Output the [X, Y] coordinate of the center of the cell containing the given text.  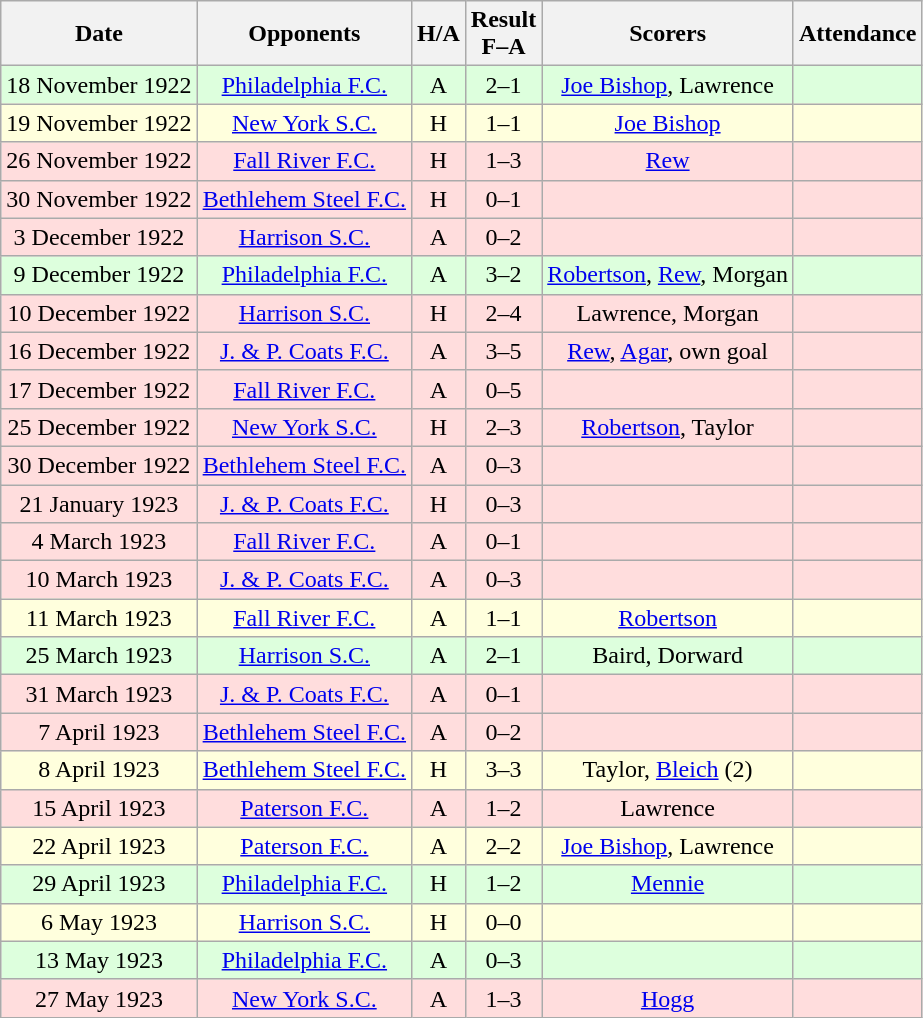
Taylor, Bleich (2) [668, 770]
11 March 1923 [99, 618]
2–3 [503, 427]
Robertson, Taylor [668, 427]
30 November 1922 [99, 199]
Lawrence, Morgan [668, 313]
10 March 1923 [99, 580]
Hogg [668, 998]
Baird, Dorward [668, 656]
13 May 1923 [99, 960]
Robertson, Rew, Morgan [668, 275]
2–2 [503, 846]
3 December 1922 [99, 237]
29 April 1923 [99, 884]
19 November 1922 [99, 123]
25 December 1922 [99, 427]
Date [99, 34]
Rew, Agar, own goal [668, 351]
27 May 1923 [99, 998]
18 November 1922 [99, 85]
7 April 1923 [99, 732]
17 December 1922 [99, 389]
22 April 1923 [99, 846]
Opponents [304, 34]
Lawrence [668, 808]
25 March 1923 [99, 656]
0–5 [503, 389]
8 April 1923 [99, 770]
H/A [439, 34]
Mennie [668, 884]
16 December 1922 [99, 351]
Joe Bishop [668, 123]
26 November 1922 [99, 161]
21 January 1923 [99, 503]
ResultF–A [503, 34]
Attendance [857, 34]
15 April 1923 [99, 808]
30 December 1922 [99, 465]
3–3 [503, 770]
3–5 [503, 351]
31 March 1923 [99, 694]
2–4 [503, 313]
10 December 1922 [99, 313]
4 March 1923 [99, 542]
3–2 [503, 275]
Rew [668, 161]
9 December 1922 [99, 275]
Scorers [668, 34]
0–0 [503, 922]
6 May 1923 [99, 922]
Robertson [668, 618]
